Identify which cell holds the provided text, then report its [X, Y] central coordinate. 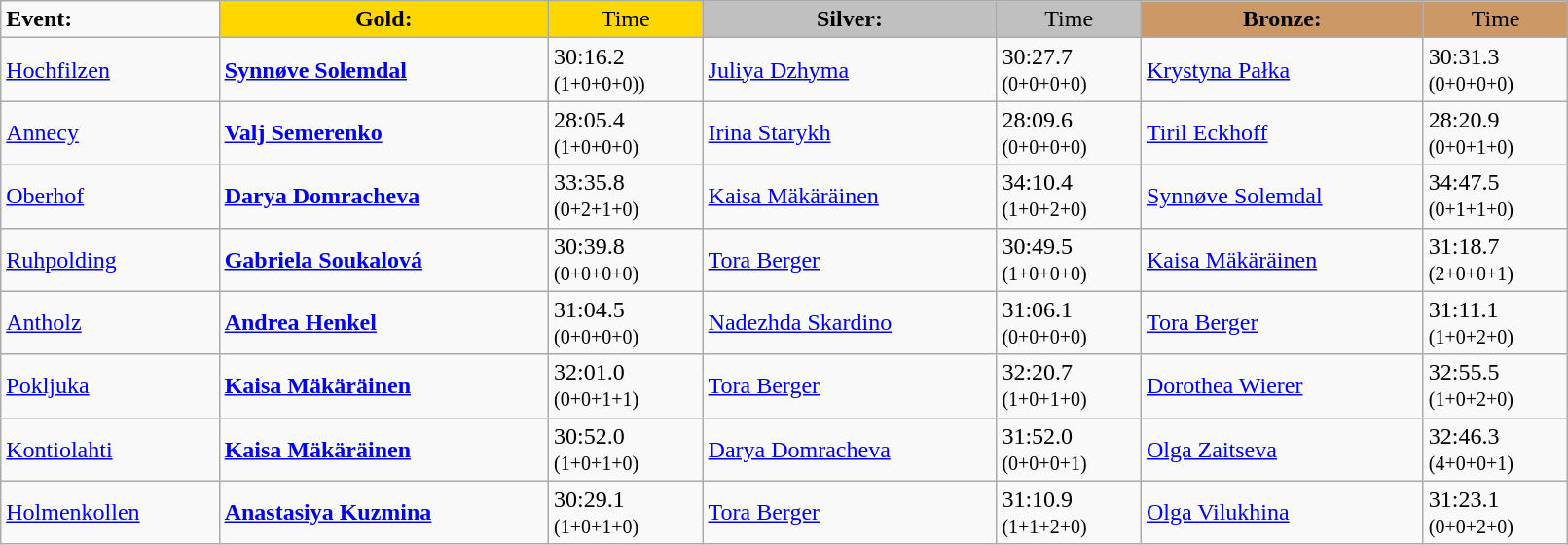
Valj Semerenko [383, 132]
Anastasiya Kuzmina [383, 512]
Silver: [850, 19]
Ruhpolding [110, 259]
Pokljuka [110, 385]
28:20.9(0+0+1+0) [1495, 132]
32:55.5(1+0+2+0) [1495, 385]
Antholz [110, 323]
30:27.7(0+0+0+0) [1069, 70]
Olga Vilukhina [1282, 512]
30:29.1(1+0+1+0) [625, 512]
32:01.0(0+0+1+1) [625, 385]
Holmenkollen [110, 512]
Juliya Dzhyma [850, 70]
Tiril Eckhoff [1282, 132]
28:09.6(0+0+0+0) [1069, 132]
Irina Starykh [850, 132]
30:52.0(1+0+1+0) [625, 450]
Annecy [110, 132]
Gabriela Soukalová [383, 259]
30:39.8(0+0+0+0) [625, 259]
Kontiolahti [110, 450]
32:20.7(1+0+1+0) [1069, 385]
Krystyna Pałka [1282, 70]
Hochfilzen [110, 70]
34:10.4(1+0+2+0) [1069, 197]
30:31.3(0+0+0+0) [1495, 70]
33:35.8(0+2+1+0) [625, 197]
Oberhof [110, 197]
Dorothea Wierer [1282, 385]
Nadezhda Skardino [850, 323]
31:04.5(0+0+0+0) [625, 323]
32:46.3(4+0+0+1) [1495, 450]
Event: [110, 19]
34:47.5(0+1+1+0) [1495, 197]
Olga Zaitseva [1282, 450]
31:06.1(0+0+0+0) [1069, 323]
30:49.5(1+0+0+0) [1069, 259]
Andrea Henkel [383, 323]
Gold: [383, 19]
31:11.1(1+0+2+0) [1495, 323]
31:18.7(2+0+0+1) [1495, 259]
28:05.4(1+0+0+0) [625, 132]
30:16.2(1+0+0+0)) [625, 70]
31:10.9(1+1+2+0) [1069, 512]
31:23.1(0+0+2+0) [1495, 512]
Bronze: [1282, 19]
31:52.0(0+0+0+1) [1069, 450]
